Pinpoint the cell where the given text exists, returning its [x, y] midpoint coordinate. 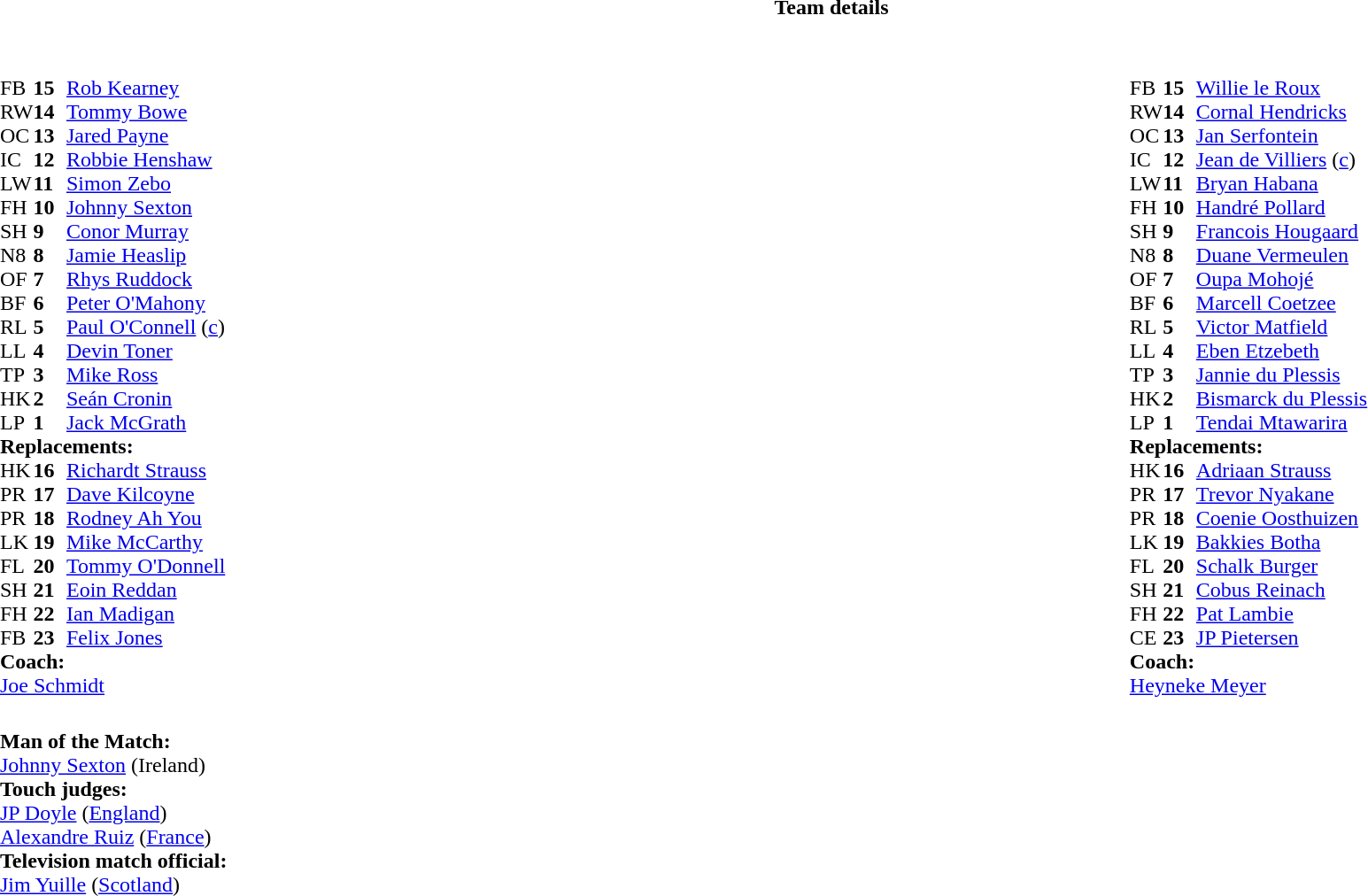
Francois Hougaard [1282, 232]
Victor Matfield [1282, 328]
Jean de Villiers (c) [1282, 159]
Simon Zebo [145, 184]
Jannie du Plessis [1282, 375]
Peter O'Mahony [145, 303]
Mike Ross [145, 375]
Handré Pollard [1282, 207]
Rhys Ruddock [145, 280]
Rob Kearney [145, 89]
Jared Payne [145, 136]
Jan Serfontein [1282, 136]
Devin Toner [145, 351]
Jamie Heaslip [145, 255]
Joe Schmidt [112, 685]
Marcell Coetzee [1282, 303]
Heyneke Meyer [1248, 685]
Bryan Habana [1282, 184]
Mike McCarthy [145, 542]
Felix Jones [145, 637]
Robbie Henshaw [145, 159]
Oupa Mohojé [1282, 280]
Paul O'Connell (c) [145, 328]
Johnny Sexton [145, 207]
Ian Madigan [145, 614]
CE [1147, 637]
Cornal Hendricks [1282, 112]
Jack McGrath [145, 423]
Coenie Oosthuizen [1282, 519]
Trevor Nyakane [1282, 494]
Adriaan Strauss [1282, 471]
Bismarck du Plessis [1282, 398]
Cobus Reinach [1282, 590]
Schalk Burger [1282, 567]
JP Pietersen [1282, 637]
Bakkies Botha [1282, 542]
Dave Kilcoyne [145, 494]
Willie le Roux [1282, 89]
Eben Etzebeth [1282, 351]
Eoin Reddan [145, 590]
Rodney Ah You [145, 519]
Tommy Bowe [145, 112]
Duane Vermeulen [1282, 255]
Tendai Mtawarira [1282, 423]
Richardt Strauss [145, 471]
Conor Murray [145, 232]
Seán Cronin [145, 398]
Tommy O'Donnell [145, 567]
Pat Lambie [1282, 614]
